Capture the cell that displays the provided text and extract its [X, Y] central coordinate. 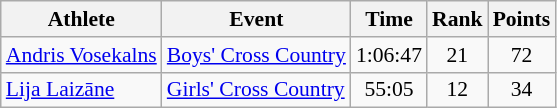
12 [458, 90]
21 [458, 55]
Rank [458, 19]
Andris Vosekalns [82, 55]
Girls' Cross Country [256, 90]
34 [522, 90]
Boys' Cross Country [256, 55]
72 [522, 55]
Athlete [82, 19]
Event [256, 19]
55:05 [389, 90]
Lija Laizāne [82, 90]
Time [389, 19]
1:06:47 [389, 55]
Points [522, 19]
